Identify which cell holds the provided text, then report its [x, y] central coordinate. 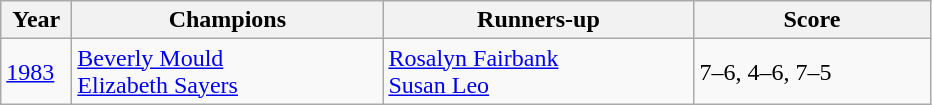
7–6, 4–6, 7–5 [812, 72]
Beverly Mould Elizabeth Sayers [228, 72]
Year [36, 20]
1983 [36, 72]
Champions [228, 20]
Rosalyn Fairbank Susan Leo [538, 72]
Runners-up [538, 20]
Score [812, 20]
